Identify which cell holds the provided text, then report its [x, y] central coordinate. 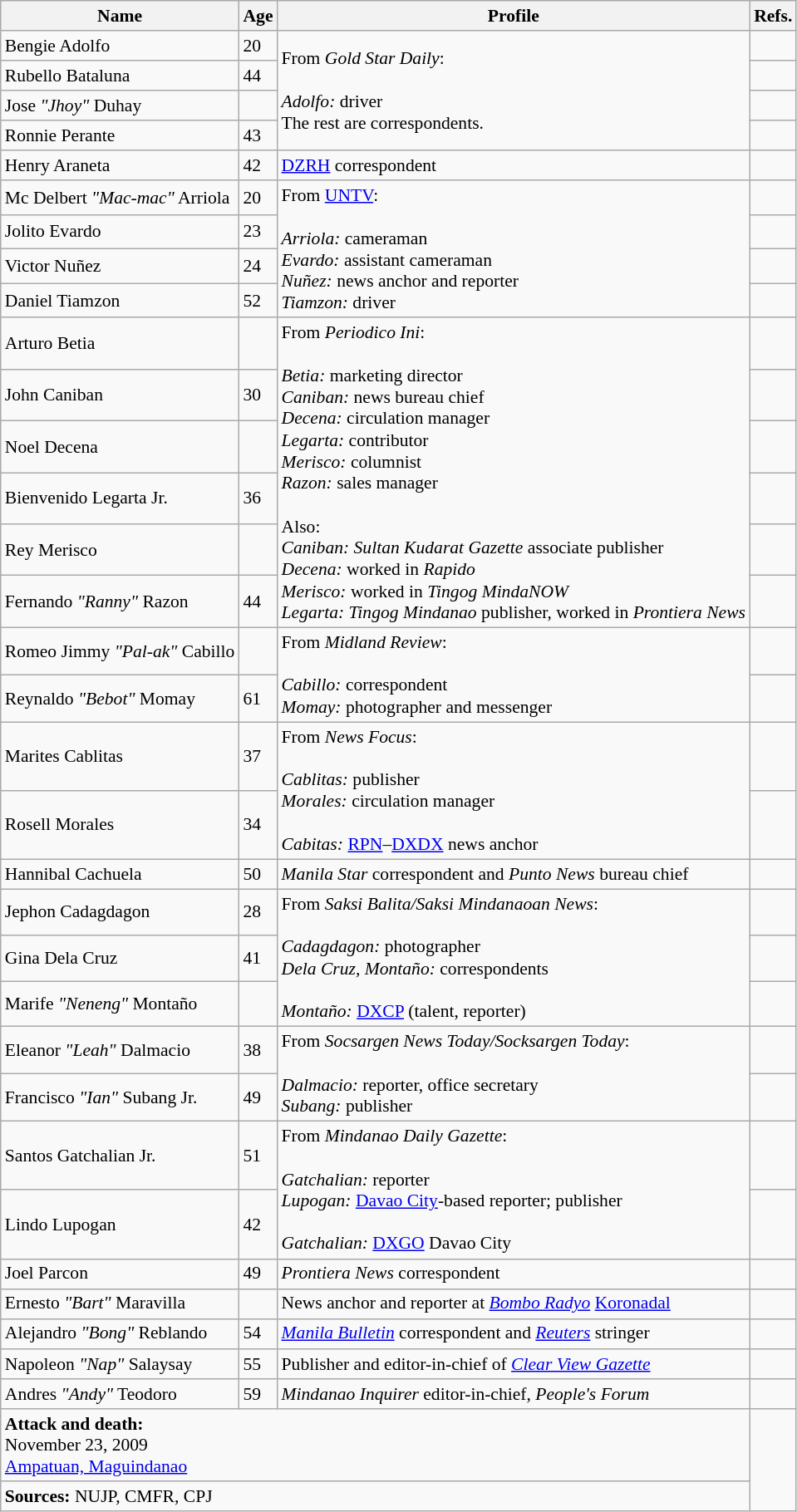
Age [258, 16]
Prontiera News correspondent [514, 1274]
John Caniban [120, 395]
41 [258, 959]
Mindanao Inquirer editor-in-chief, People's Forum [514, 1394]
55 [258, 1364]
52 [258, 301]
Rosell Morales [120, 826]
Manila Star correspondent and Punto News bureau chief [514, 875]
Bienvenido Legarta Jr. [120, 498]
From News Focus:Cablitas: publisherMorales: circulation managerCabitas: RPN–DXDX news anchor [514, 791]
Alejandro "Bong" Reblando [120, 1334]
Daniel Tiamzon [120, 301]
Francisco "Ian" Subang Jr. [120, 1098]
43 [258, 135]
Mc Delbert "Mac-mac" Arriola [120, 198]
50 [258, 875]
News anchor and reporter at Bombo Radyo Koronadal [514, 1304]
Arturo Betia [120, 344]
54 [258, 1334]
Name [120, 16]
Profile [514, 16]
Jephon Cadagdagon [120, 912]
Jolito Evardo [120, 233]
Rubello Bataluna [120, 76]
Sources: NUJP, CMFR, CPJ [376, 1496]
DZRH correspondent [514, 165]
From Socsargen News Today/Socksargen Today:Dalmacio: reporter, office secretarySubang: publisher [514, 1074]
38 [258, 1050]
51 [258, 1156]
Marites Cablitas [120, 756]
Marife "Neneng" Montaño [120, 1004]
Rey Merisco [120, 550]
From UNTV:Arriola: cameramanEvardo: assistant cameramanNuñez: news anchor and reporterTiamzon: driver [514, 249]
Eleanor "Leah" Dalmacio [120, 1050]
Napoleon "Nap" Salaysay [120, 1364]
Attack and death:November 23, 2009Ampatuan, Maguindanao [376, 1446]
Refs. [773, 16]
61 [258, 698]
Fernando "Ranny" Razon [120, 601]
From Mindanao Daily Gazette:Gatchalian: reporterLupogan: Davao City-based reporter; publisherGatchalian: DXGO Davao City [514, 1190]
Santos Gatchalian Jr. [120, 1156]
Ernesto "Bart" Maravilla [120, 1304]
Romeo Jimmy "Pal-ak" Cabillo [120, 651]
Reynaldo "Bebot" Momay [120, 698]
Bengie Adolfo [120, 46]
Victor Nuñez [120, 266]
From Midland Review:Cabillo: correspondentMomay: photographer and messenger [514, 675]
From Saksi Balita/Saksi Mindanaoan News:Cadagdagon: photographerDela Cruz, Montaño: correspondentsMontaño: DXCP (talent, reporter) [514, 959]
23 [258, 233]
Jose "Jhoy" Duhay [120, 106]
Andres "Andy" Teodoro [120, 1394]
Ronnie Perante [120, 135]
37 [258, 756]
Joel Parcon [120, 1274]
59 [258, 1394]
24 [258, 266]
From Gold Star Daily:Adolfo: driverThe rest are correspondents. [514, 91]
Noel Decena [120, 447]
28 [258, 912]
34 [258, 826]
36 [258, 498]
Lindo Lupogan [120, 1225]
Henry Araneta [120, 165]
30 [258, 395]
Gina Dela Cruz [120, 959]
Publisher and editor-in-chief of Clear View Gazette [514, 1364]
Manila Bulletin correspondent and Reuters stringer [514, 1334]
Hannibal Cachuela [120, 875]
